Detect which cell encompasses the target text, then output its (X, Y) center coordinate. 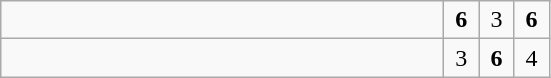
4 (532, 58)
